For the text-containing cell, return its midpoint in [X, Y] coordinate format. 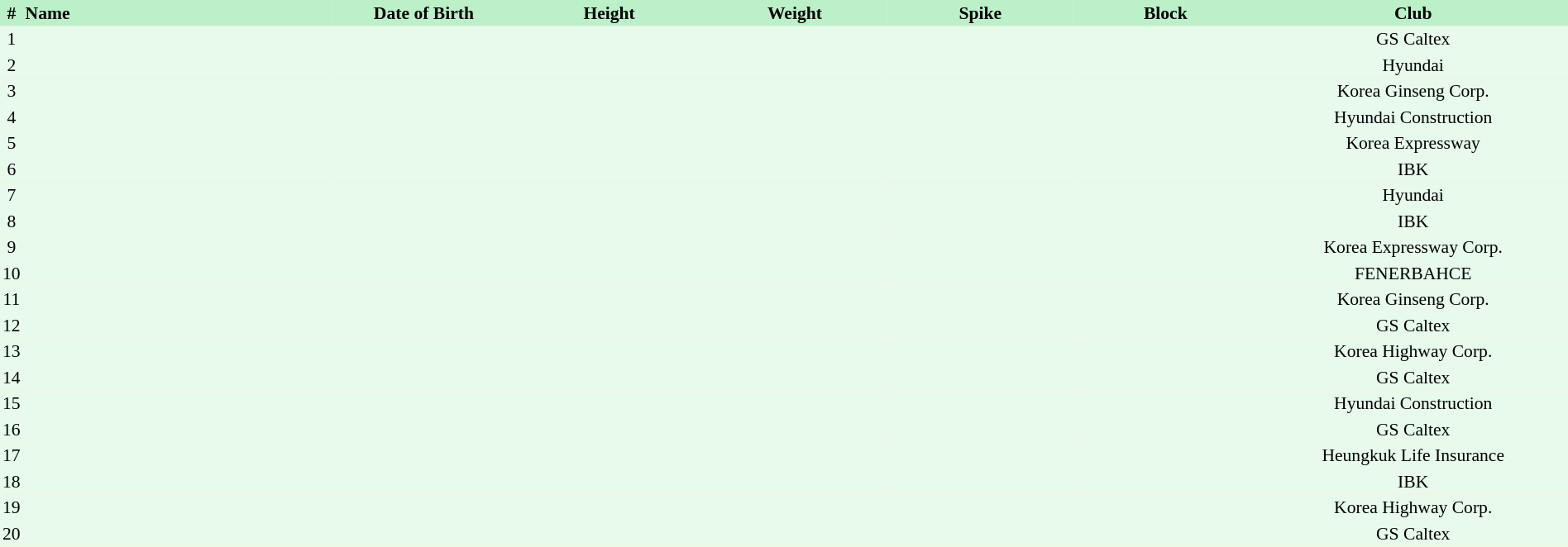
10 [12, 273]
1 [12, 40]
16 [12, 430]
6 [12, 169]
20 [12, 534]
Korea Expressway [1413, 144]
# [12, 13]
17 [12, 456]
7 [12, 195]
11 [12, 299]
Weight [795, 13]
Date of Birth [423, 13]
15 [12, 403]
Block [1165, 13]
Name [177, 13]
FENERBAHCE [1413, 273]
2 [12, 65]
Spike [980, 13]
4 [12, 117]
Club [1413, 13]
18 [12, 482]
5 [12, 144]
3 [12, 91]
9 [12, 248]
19 [12, 507]
13 [12, 352]
Korea Expressway Corp. [1413, 248]
Heungkuk Life Insurance [1413, 456]
14 [12, 378]
12 [12, 326]
Height [609, 13]
8 [12, 221]
